Search for the cell housing the specified text and yield its (X, Y) center coordinate. 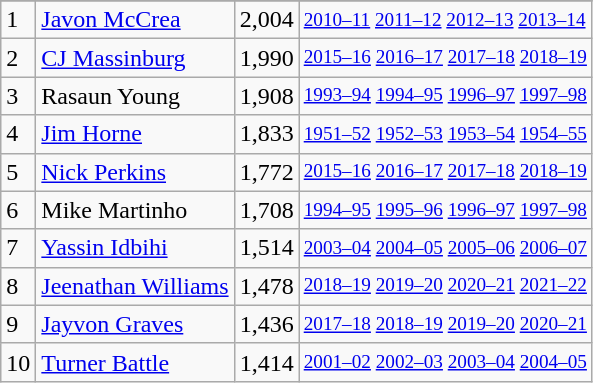
CJ Massinburg (135, 58)
1,708 (266, 210)
5 (18, 172)
1,514 (266, 248)
2003–04 2004–05 2005–06 2006–07 (445, 248)
6 (18, 210)
1,908 (266, 96)
Mike Martinho (135, 210)
Rasaun Young (135, 96)
Jim Horne (135, 134)
1,990 (266, 58)
1,478 (266, 286)
Jeenathan Williams (135, 286)
1993–94 1994–95 1996–97 1997–98 (445, 96)
8 (18, 286)
2010–11 2011–12 2012–13 2013–14 (445, 20)
9 (18, 324)
1,772 (266, 172)
2 (18, 58)
Nick Perkins (135, 172)
1 (18, 20)
7 (18, 248)
10 (18, 362)
3 (18, 96)
1,833 (266, 134)
Yassin Idbihi (135, 248)
1994–95 1995–96 1996–97 1997–98 (445, 210)
Jayvon Graves (135, 324)
Turner Battle (135, 362)
1,436 (266, 324)
2018–19 2019–20 2020–21 2021–22 (445, 286)
1,414 (266, 362)
4 (18, 134)
2,004 (266, 20)
2001–02 2002–03 2003–04 2004–05 (445, 362)
2017–18 2018–19 2019–20 2020–21 (445, 324)
1951–52 1952–53 1953–54 1954–55 (445, 134)
Javon McCrea (135, 20)
